Identify which cell holds the provided text, then report its [X, Y] central coordinate. 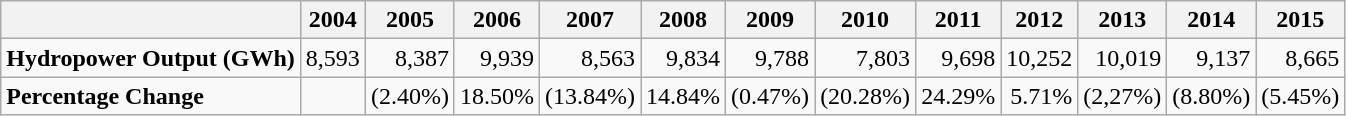
2008 [682, 20]
10,252 [1040, 58]
2007 [590, 20]
8,593 [332, 58]
8,665 [1300, 58]
(20.28%) [866, 96]
(2,27%) [1122, 96]
9,137 [1212, 58]
2006 [496, 20]
5.71% [1040, 96]
(0.47%) [770, 96]
8,387 [410, 58]
2009 [770, 20]
(13.84%) [590, 96]
(5.45%) [1300, 96]
9,698 [958, 58]
(8.80%) [1212, 96]
9,939 [496, 58]
10,019 [1122, 58]
14.84% [682, 96]
2005 [410, 20]
2013 [1122, 20]
24.29% [958, 96]
2010 [866, 20]
9,788 [770, 58]
(2.40%) [410, 96]
2004 [332, 20]
7,803 [866, 58]
8,563 [590, 58]
18.50% [496, 96]
2014 [1212, 20]
2015 [1300, 20]
9,834 [682, 58]
Percentage Change [151, 96]
2011 [958, 20]
2012 [1040, 20]
Hydropower Output (GWh) [151, 58]
